Determine the [X, Y] coordinate at the center of the cell enclosing the given text.  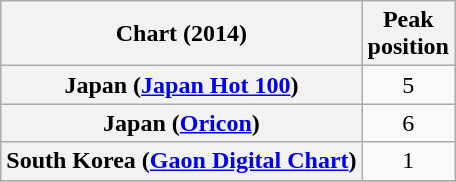
6 [408, 123]
5 [408, 85]
Chart (2014) [182, 34]
1 [408, 161]
Japan (Oricon) [182, 123]
Peakposition [408, 34]
Japan (Japan Hot 100) [182, 85]
South Korea (Gaon Digital Chart) [182, 161]
